Detect which cell encompasses the target text, then output its (x, y) center coordinate. 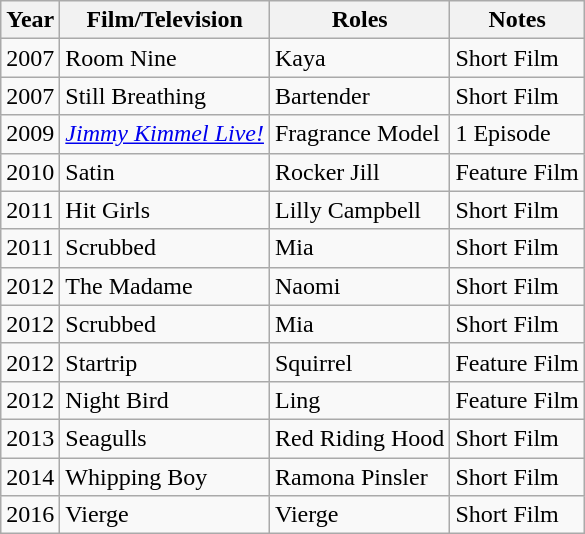
Fragrance Model (359, 134)
Whipping Boy (165, 477)
Squirrel (359, 362)
Red Riding Hood (359, 438)
Roles (359, 20)
Ling (359, 400)
Film/Television (165, 20)
Hit Girls (165, 210)
Rocker Jill (359, 172)
Naomi (359, 286)
2010 (30, 172)
2009 (30, 134)
Kaya (359, 58)
Bartender (359, 96)
1 Episode (517, 134)
Ramona Pinsler (359, 477)
Year (30, 20)
2014 (30, 477)
Lilly Campbell (359, 210)
Startrip (165, 362)
Seagulls (165, 438)
The Madame (165, 286)
Satin (165, 172)
Room Nine (165, 58)
2016 (30, 515)
Jimmy Kimmel Live! (165, 134)
Still Breathing (165, 96)
2013 (30, 438)
Notes (517, 20)
Night Bird (165, 400)
